Provide the (x, y) coordinate of the cell's center where the given text is located.  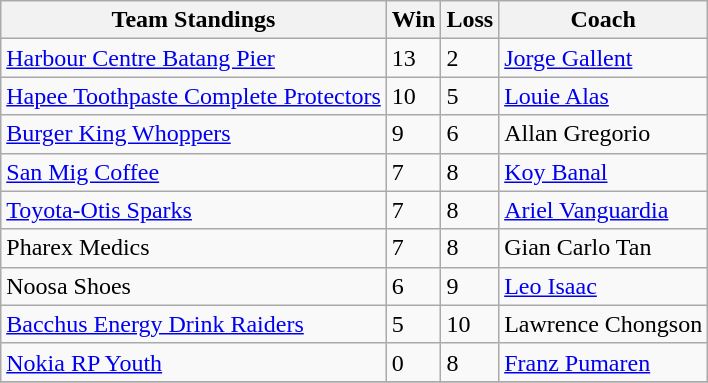
Win (414, 20)
Pharex Medics (194, 248)
Leo Isaac (604, 286)
Allan Gregorio (604, 134)
Noosa Shoes (194, 286)
Ariel Vanguardia (604, 210)
Louie Alas (604, 96)
Gian Carlo Tan (604, 248)
Koy Banal (604, 172)
Nokia RP Youth (194, 362)
San Mig Coffee (194, 172)
Hapee Toothpaste Complete Protectors (194, 96)
Jorge Gallent (604, 58)
Loss (470, 20)
Harbour Centre Batang Pier (194, 58)
2 (470, 58)
Bacchus Energy Drink Raiders (194, 324)
Team Standings (194, 20)
13 (414, 58)
Toyota-Otis Sparks (194, 210)
0 (414, 362)
Lawrence Chongson (604, 324)
Burger King Whoppers (194, 134)
Coach (604, 20)
Franz Pumaren (604, 362)
